Pinpoint the cell where the given text exists, returning its (x, y) midpoint coordinate. 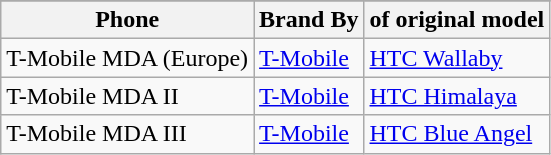
HTC Himalaya (457, 96)
T-Mobile MDA II (128, 96)
T-Mobile MDA (Europe) (128, 58)
Phone (128, 20)
HTC Blue Angel (457, 134)
T-Mobile MDA III (128, 134)
of original model (457, 20)
Brand By (309, 20)
HTC Wallaby (457, 58)
